Locate the cell with the specified text and output its [X, Y] center coordinate. 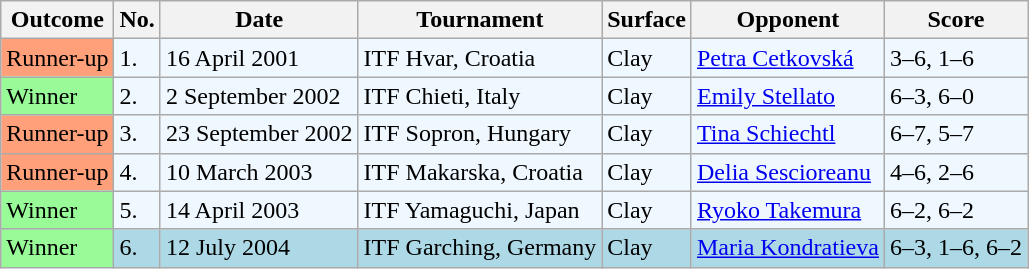
Delia Sescioreanu [788, 172]
6–7, 5–7 [956, 134]
6–3, 6–0 [956, 96]
No. [137, 20]
10 March 2003 [259, 172]
3. [137, 134]
Surface [647, 20]
6–2, 6–2 [956, 210]
ITF Makarska, Croatia [480, 172]
6. [137, 248]
Opponent [788, 20]
14 April 2003 [259, 210]
12 July 2004 [259, 248]
ITF Sopron, Hungary [480, 134]
Score [956, 20]
Ryoko Takemura [788, 210]
4. [137, 172]
2 September 2002 [259, 96]
6–3, 1–6, 6–2 [956, 248]
ITF Hvar, Croatia [480, 58]
23 September 2002 [259, 134]
3–6, 1–6 [956, 58]
1. [137, 58]
2. [137, 96]
ITF Yamaguchi, Japan [480, 210]
Outcome [58, 20]
Tournament [480, 20]
4–6, 2–6 [956, 172]
Emily Stellato [788, 96]
Date [259, 20]
Petra Cetkovská [788, 58]
Tina Schiechtl [788, 134]
16 April 2001 [259, 58]
5. [137, 210]
ITF Garching, Germany [480, 248]
ITF Chieti, Italy [480, 96]
Maria Kondratieva [788, 248]
